For the text-containing cell, return its midpoint in (x, y) coordinate format. 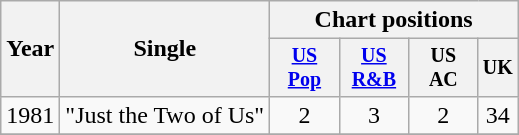
USAC (444, 68)
UK (498, 68)
Chart positions (394, 20)
1981 (30, 115)
Single (165, 49)
3 (374, 115)
"Just the Two of Us" (165, 115)
Year (30, 49)
USR&B (374, 68)
USPop (304, 68)
34 (498, 115)
